Detect which cell encompasses the target text, then output its [x, y] center coordinate. 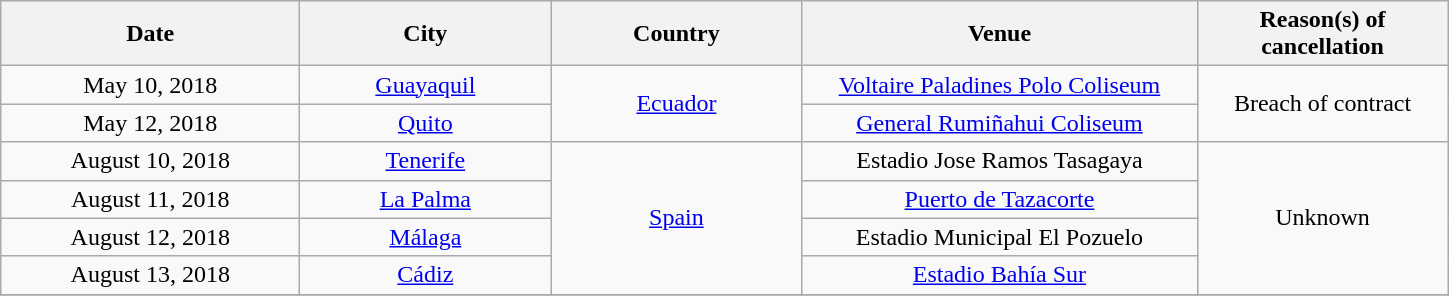
Málaga [426, 237]
Puerto de Tazacorte [1000, 199]
Voltaire Paladines Polo Coliseum [1000, 85]
Cádiz [426, 275]
Estadio Municipal El Pozuelo [1000, 237]
August 11, 2018 [150, 199]
Country [676, 34]
August 10, 2018 [150, 161]
May 10, 2018 [150, 85]
Date [150, 34]
Quito [426, 123]
City [426, 34]
Ecuador [676, 104]
August 12, 2018 [150, 237]
La Palma [426, 199]
Spain [676, 218]
August 13, 2018 [150, 275]
Guayaquil [426, 85]
Unknown [1322, 218]
Tenerife [426, 161]
May 12, 2018 [150, 123]
Reason(s) of cancellation [1322, 34]
Venue [1000, 34]
Breach of contract [1322, 104]
Estadio Jose Ramos Tasagaya [1000, 161]
General Rumiñahui Coliseum [1000, 123]
Estadio Bahía Sur [1000, 275]
